Detect which cell encompasses the target text, then output its [x, y] center coordinate. 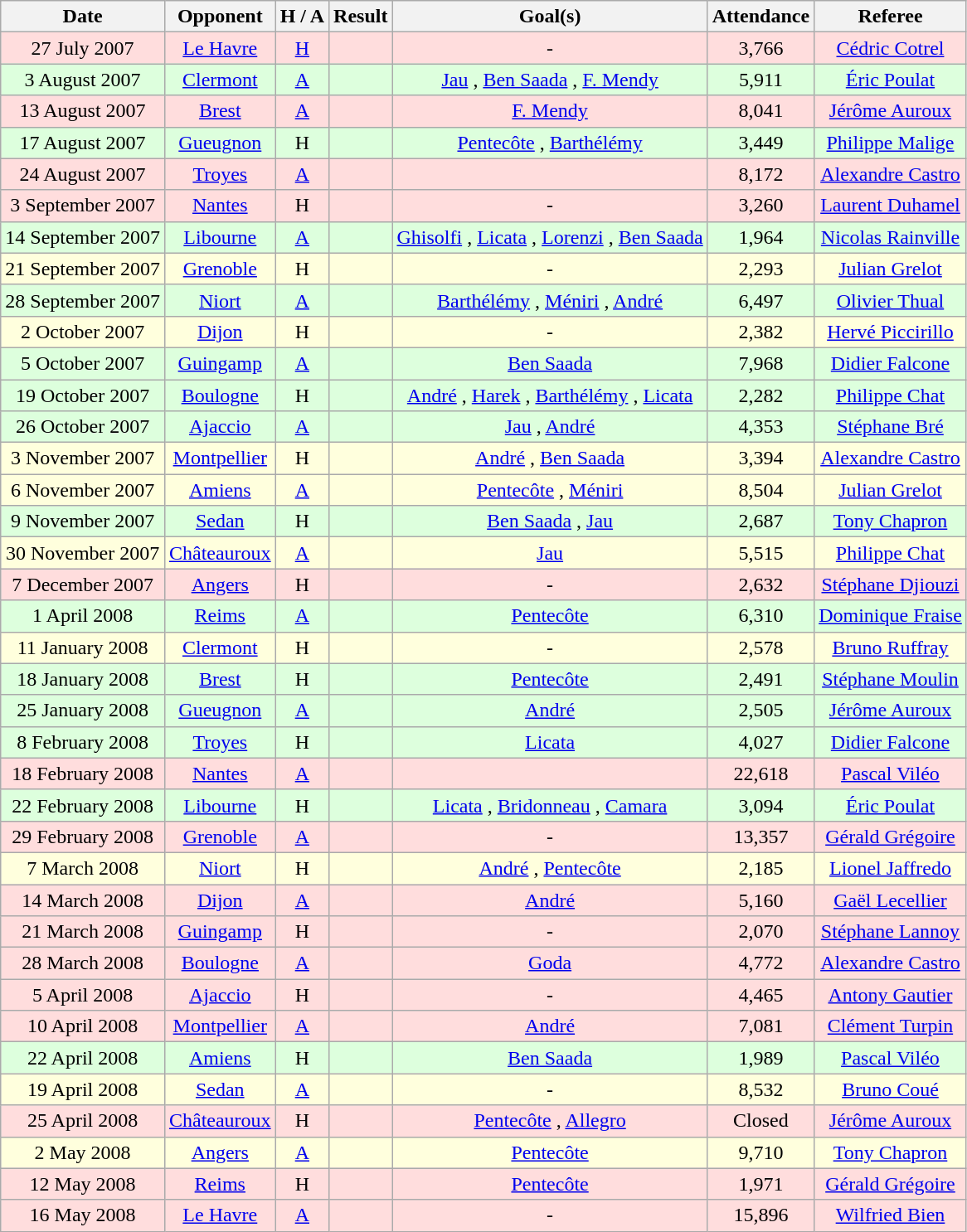
Pentecôte , Allegro [550, 1121]
9 November 2007 [83, 521]
H / A [302, 17]
Barthélémy , Méniri , André [550, 300]
Opponent [220, 17]
8,504 [760, 490]
16 May 2008 [83, 1215]
18 February 2008 [83, 774]
17 August 2007 [83, 143]
7,968 [760, 363]
14 March 2008 [83, 900]
5 October 2007 [83, 363]
6,310 [760, 616]
2,293 [760, 269]
Jau , André [550, 427]
4,353 [760, 427]
5,911 [760, 80]
11 January 2008 [83, 648]
Ghisolfi , Licata , Lorenzi , Ben Saada [550, 237]
Attendance [760, 17]
22 February 2008 [83, 805]
29 February 2008 [83, 837]
13,357 [760, 837]
2,632 [760, 584]
2,070 [760, 932]
8,041 [760, 111]
F. Mendy [550, 111]
Nicolas Rainville [891, 237]
2,382 [760, 332]
28 September 2007 [83, 300]
8 February 2008 [83, 742]
Closed [760, 1121]
Stéphane Bré [891, 427]
André , Harek , Barthélémy , Licata [550, 395]
5,515 [760, 553]
Philippe Malige [891, 143]
26 October 2007 [83, 427]
Bruno Ruffray [891, 648]
André , Ben Saada [550, 458]
Stéphane Djiouzi [891, 584]
4,772 [760, 963]
5,160 [760, 900]
8,532 [760, 1089]
Goda [550, 963]
Goal(s) [550, 17]
14 September 2007 [83, 237]
2 October 2007 [83, 332]
27 July 2007 [83, 48]
18 January 2008 [83, 679]
28 March 2008 [83, 963]
2,687 [760, 521]
3,094 [760, 805]
Laurent Duhamel [891, 206]
22,618 [760, 774]
25 April 2008 [83, 1121]
Lionel Jaffredo [891, 868]
22 April 2008 [83, 1058]
1,971 [760, 1184]
Referee [891, 17]
1,964 [760, 237]
3,260 [760, 206]
3 August 2007 [83, 80]
3 November 2007 [83, 458]
13 August 2007 [83, 111]
15,896 [760, 1215]
2 May 2008 [83, 1152]
Hervé Piccirillo [891, 332]
19 April 2008 [83, 1089]
21 September 2007 [83, 269]
Stéphane Lannoy [891, 932]
3 September 2007 [83, 206]
8,172 [760, 174]
Antony Gautier [891, 995]
Date [83, 17]
Bruno Coué [891, 1089]
Ben Saada , Jau [550, 521]
Jau , Ben Saada , F. Mendy [550, 80]
2,491 [760, 679]
9,710 [760, 1152]
21 March 2008 [83, 932]
19 October 2007 [83, 395]
Pentecôte , Méniri [550, 490]
2,578 [760, 648]
5 April 2008 [83, 995]
3,449 [760, 143]
2,282 [760, 395]
Wilfried Bien [891, 1215]
24 August 2007 [83, 174]
Licata [550, 742]
Cédric Cotrel [891, 48]
1,989 [760, 1058]
3,766 [760, 48]
7,081 [760, 1026]
Jau [550, 553]
Olivier Thual [891, 300]
2,185 [760, 868]
30 November 2007 [83, 553]
Clément Turpin [891, 1026]
Pentecôte , Barthélémy [550, 143]
6 November 2007 [83, 490]
25 January 2008 [83, 711]
Stéphane Moulin [891, 679]
4,027 [760, 742]
4,465 [760, 995]
Gaël Lecellier [891, 900]
André , Pentecôte [550, 868]
10 April 2008 [83, 1026]
2,505 [760, 711]
Result [361, 17]
6,497 [760, 300]
1 April 2008 [83, 616]
Licata , Bridonneau , Camara [550, 805]
7 December 2007 [83, 584]
Dominique Fraise [891, 616]
3,394 [760, 458]
7 March 2008 [83, 868]
12 May 2008 [83, 1184]
